Search for the cell housing the specified text and yield its (X, Y) center coordinate. 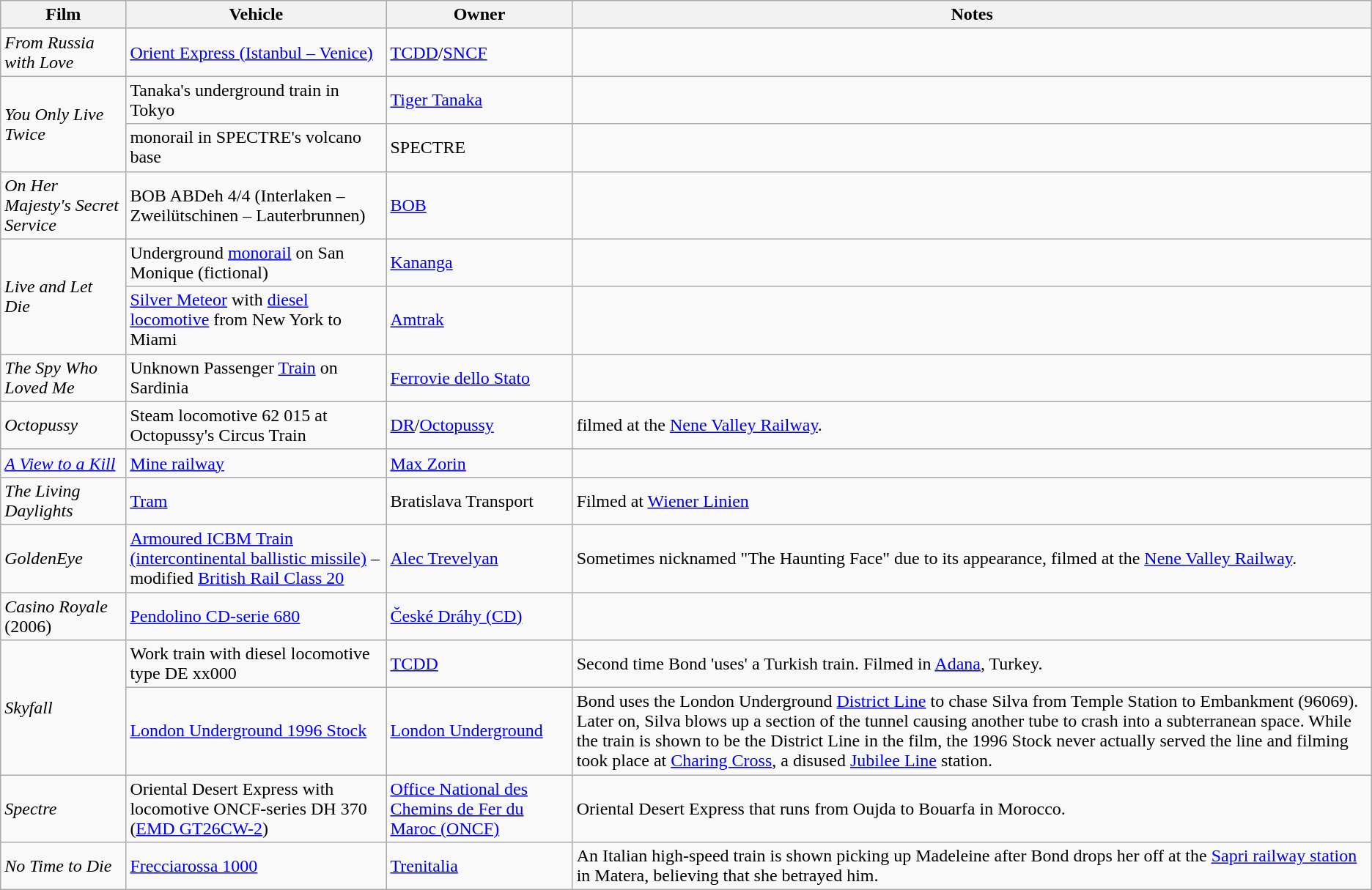
BOB (479, 205)
Mine railway (257, 463)
Notes (972, 15)
České Dráhy (CD) (479, 615)
Tram (257, 501)
The Spy Who Loved Me (63, 378)
Owner (479, 15)
Orient Express (Istanbul – Venice) (257, 53)
On Her Majesty's Secret Service (63, 205)
Work train with diesel locomotive type DE xx000 (257, 664)
From Russia with Love (63, 53)
SPECTRE (479, 148)
Armoured ICBM Train (intercontinental ballistic missile) – modified British Rail Class 20 (257, 558)
London Underground (479, 731)
Spectre (63, 809)
Oriental Desert Express with locomotive ONCF-series DH 370 (EMD GT26CW-2) (257, 809)
Live and Let Die (63, 296)
TCDD (479, 664)
Bratislava Transport (479, 501)
Amtrak (479, 320)
Trenitalia (479, 866)
Office National des Chemins de Fer du Maroc (ONCF) (479, 809)
Ferrovie dello Stato (479, 378)
Silver Meteor with diesel locomotive from New York to Miami (257, 320)
London Underground 1996 Stock (257, 731)
Kananga (479, 262)
BOB ABDeh 4/4 (Interlaken – Zweilütschinen – Lauterbrunnen) (257, 205)
monorail in SPECTRE's volcano base (257, 148)
GoldenEye (63, 558)
filmed at the Nene Valley Railway. (972, 425)
Oriental Desert Express that runs from Oujda to Bouarfa in Morocco. (972, 809)
The Living Daylights (63, 501)
Pendolino CD-serie 680 (257, 615)
No Time to Die (63, 866)
Film (63, 15)
Steam locomotive 62 015 at Octopussy's Circus Train (257, 425)
Underground monorail on San Monique (fictional) (257, 262)
Filmed at Wiener Linien (972, 501)
Sometimes nicknamed "The Haunting Face" due to its appearance, filmed at the Nene Valley Railway. (972, 558)
Alec Trevelyan (479, 558)
TCDD/SNCF (479, 53)
Casino Royale (2006) (63, 615)
DR/Octopussy (479, 425)
A View to a Kill (63, 463)
Vehicle (257, 15)
Second time Bond 'uses' a Turkish train. Filmed in Adana, Turkey. (972, 664)
Octopussy (63, 425)
Tanaka's underground train in Tokyo (257, 100)
Tiger Tanaka (479, 100)
Max Zorin (479, 463)
Frecciarossa 1000 (257, 866)
Unknown Passenger Train on Sardinia (257, 378)
You Only Live Twice (63, 124)
Skyfall (63, 708)
